For the text-containing cell, return its midpoint in (x, y) coordinate format. 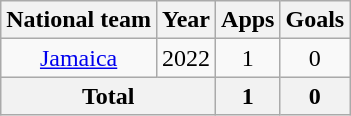
Total (108, 96)
Year (186, 20)
Apps (248, 20)
Goals (315, 20)
Jamaica (79, 58)
National team (79, 20)
2022 (186, 58)
